Detect which cell encompasses the target text, then output its [X, Y] center coordinate. 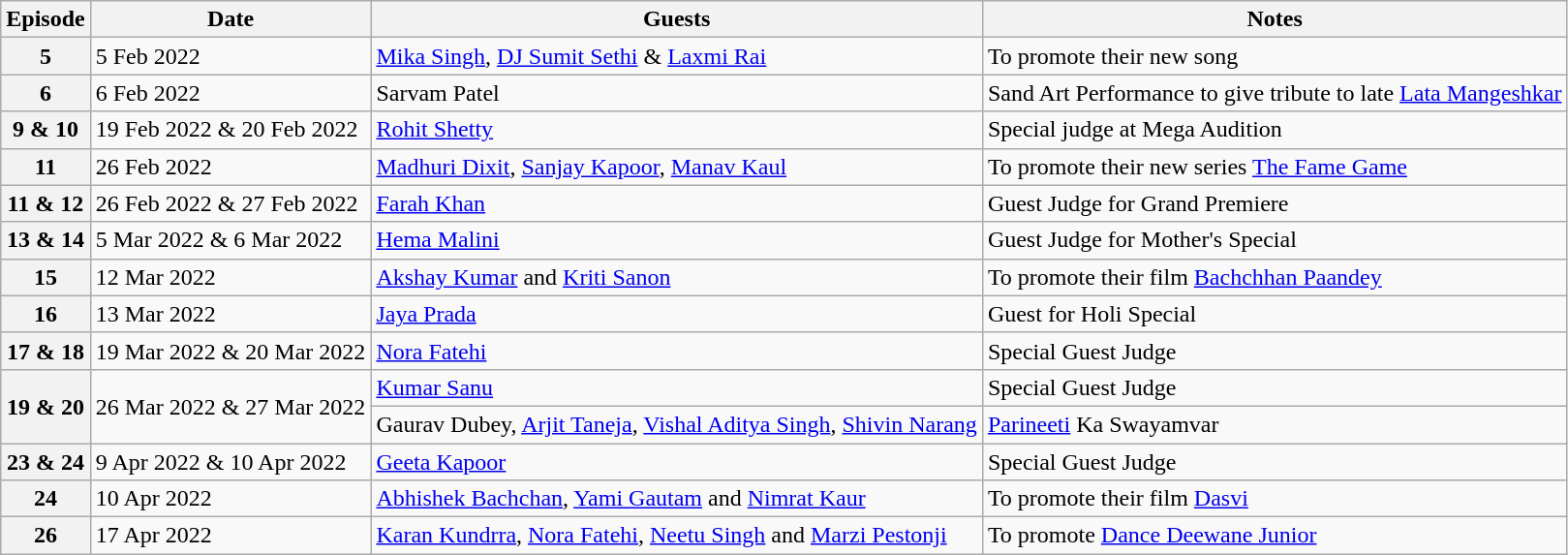
19 Mar 2022 & 20 Mar 2022 [231, 351]
15 [46, 277]
Jaya Prada [676, 314]
Guest for Holi Special [1275, 314]
Farah Khan [676, 203]
26 Feb 2022 & 27 Feb 2022 [231, 203]
23 & 24 [46, 462]
Gaurav Dubey, Arjit Taneja, Vishal Aditya Singh, Shivin Narang [676, 424]
Abhishek Bachchan, Yami Gautam and Nimrat Kaur [676, 499]
26 Mar 2022 & 27 Mar 2022 [231, 406]
9 Apr 2022 & 10 Apr 2022 [231, 462]
Nora Fatehi [676, 351]
Sarvam Patel [676, 93]
26 Feb 2022 [231, 167]
Madhuri Dixit, Sanjay Kapoor, Manav Kaul [676, 167]
Guest Judge for Mother's Special [1275, 240]
16 [46, 314]
12 Mar 2022 [231, 277]
Date [231, 19]
11 [46, 167]
Episode [46, 19]
5 Mar 2022 & 6 Mar 2022 [231, 240]
Hema Malini [676, 240]
Sand Art Performance to give tribute to late Lata Mangeshkar [1275, 93]
Rohit Shetty [676, 130]
Kumar Sanu [676, 387]
24 [46, 499]
To promote Dance Deewane Junior [1275, 536]
6 [46, 93]
10 Apr 2022 [231, 499]
5 Feb 2022 [231, 56]
Karan Kundrra, Nora Fatehi, Neetu Singh and Marzi Pestonji [676, 536]
Special judge at Mega Audition [1275, 130]
13 & 14 [46, 240]
13 Mar 2022 [231, 314]
11 & 12 [46, 203]
To promote their new series The Fame Game [1275, 167]
Parineeti Ka Swayamvar [1275, 424]
19 & 20 [46, 406]
To promote their new song [1275, 56]
Akshay Kumar and Kriti Sanon [676, 277]
To promote their film Dasvi [1275, 499]
26 [46, 536]
To promote their film Bachchhan Paandey [1275, 277]
9 & 10 [46, 130]
Guests [676, 19]
6 Feb 2022 [231, 93]
Notes [1275, 19]
5 [46, 56]
19 Feb 2022 & 20 Feb 2022 [231, 130]
Guest Judge for Grand Premiere [1275, 203]
Geeta Kapoor [676, 462]
Mika Singh, DJ Sumit Sethi & Laxmi Rai [676, 56]
17 Apr 2022 [231, 536]
17 & 18 [46, 351]
